Extract the [x, y] coordinate from the center of the cell holding the provided text.  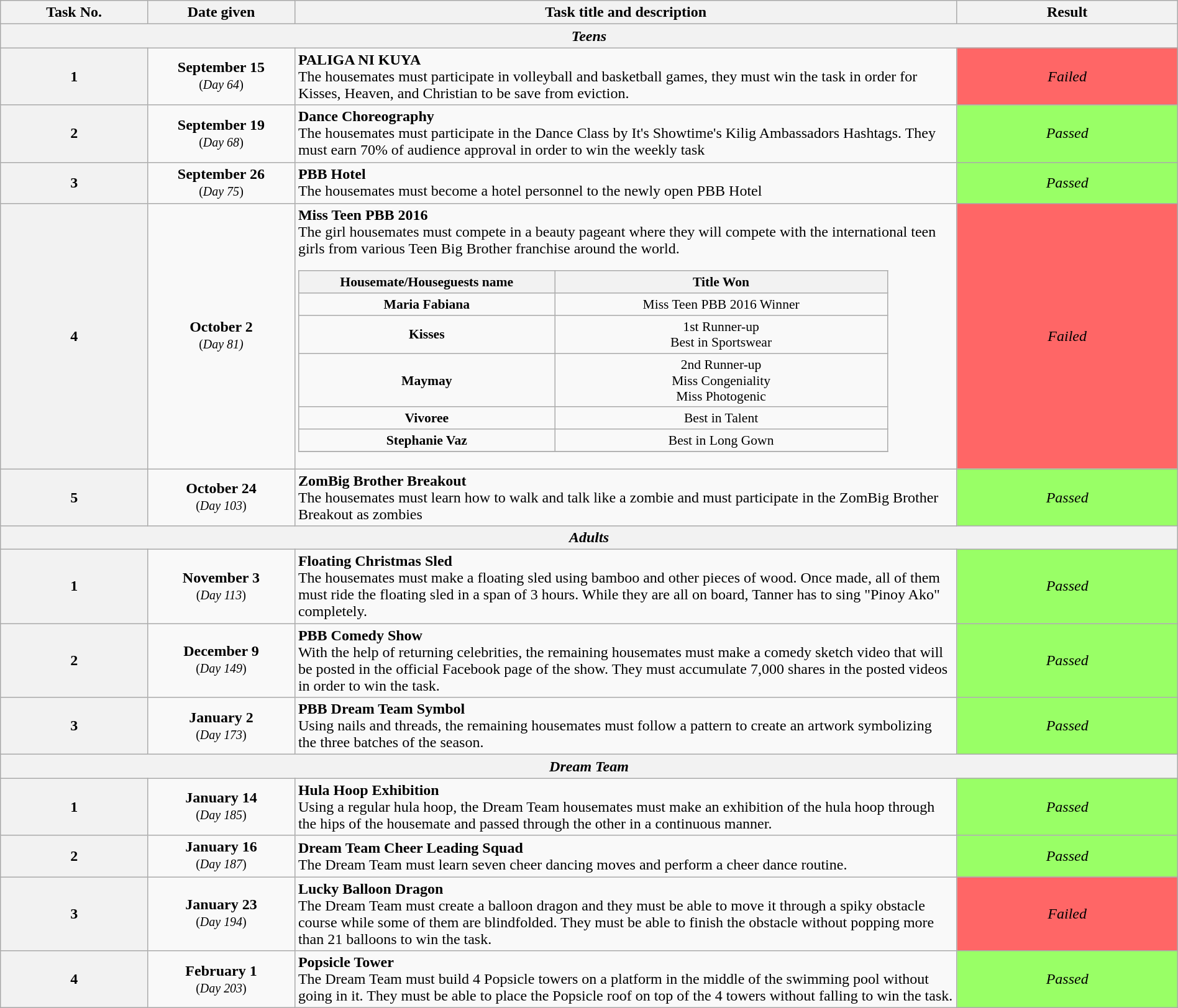
Maymay [427, 380]
January 16 (Day 187) [221, 856]
September 19(Day 68) [221, 134]
September 26(Day 75) [221, 183]
Result [1067, 12]
February 1(Day 203) [221, 979]
Title Won [721, 282]
Dream Team Cheer Leading Squad The Dream Team must learn seven cheer dancing moves and perform a cheer dance routine. [626, 856]
ZomBig Brother Breakout The housemates must learn how to walk and talk like a zombie and must participate in the ZomBig Brother Breakout as zombies [626, 497]
September 15(Day 64) [221, 76]
November 3 (Day 113) [221, 586]
Kisses [427, 334]
January 2 (Day 173) [221, 726]
January 23 (Day 194) [221, 914]
Miss Teen PBB 2016 Winner [721, 304]
Date given [221, 12]
Stephanie Vaz [427, 440]
Dream Team [589, 766]
Vivoree [427, 418]
October 2(Day 81) [221, 337]
Best in Long Gown [721, 440]
1st Runner-upBest in Sportswear [721, 334]
PBB Hotel The housemates must become a hotel personnel to the newly open PBB Hotel [626, 183]
Task No. [75, 12]
Task title and description [626, 12]
5 [75, 497]
January 14 (Day 185) [221, 807]
Teens [589, 36]
Maria Fabiana [427, 304]
December 9 (Day 149) [221, 661]
Housemate/Houseguests name [427, 282]
October 24(Day 103) [221, 497]
Best in Talent [721, 418]
Adults [589, 538]
2nd Runner-upMiss CongenialityMiss Photogenic [721, 380]
